Locate the cell with the specified text and output its (X, Y) center coordinate. 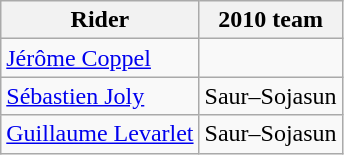
Guillaume Levarlet (100, 134)
Sébastien Joly (100, 96)
2010 team (270, 20)
Jérôme Coppel (100, 58)
Rider (100, 20)
